Extract the (X, Y) coordinate from the center of the cell holding the provided text.  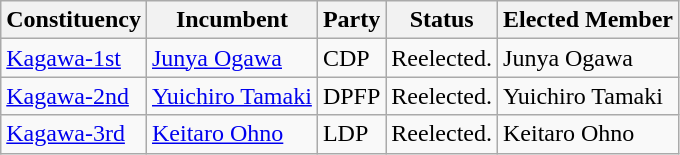
Kagawa-1st (74, 58)
Constituency (74, 20)
CDP (351, 58)
Party (351, 20)
Elected Member (588, 20)
DPFP (351, 96)
LDP (351, 134)
Kagawa-2nd (74, 96)
Incumbent (232, 20)
Kagawa-3rd (74, 134)
Status (442, 20)
